Find where the given text appears and provide that cell's center as [x, y] coordinate. 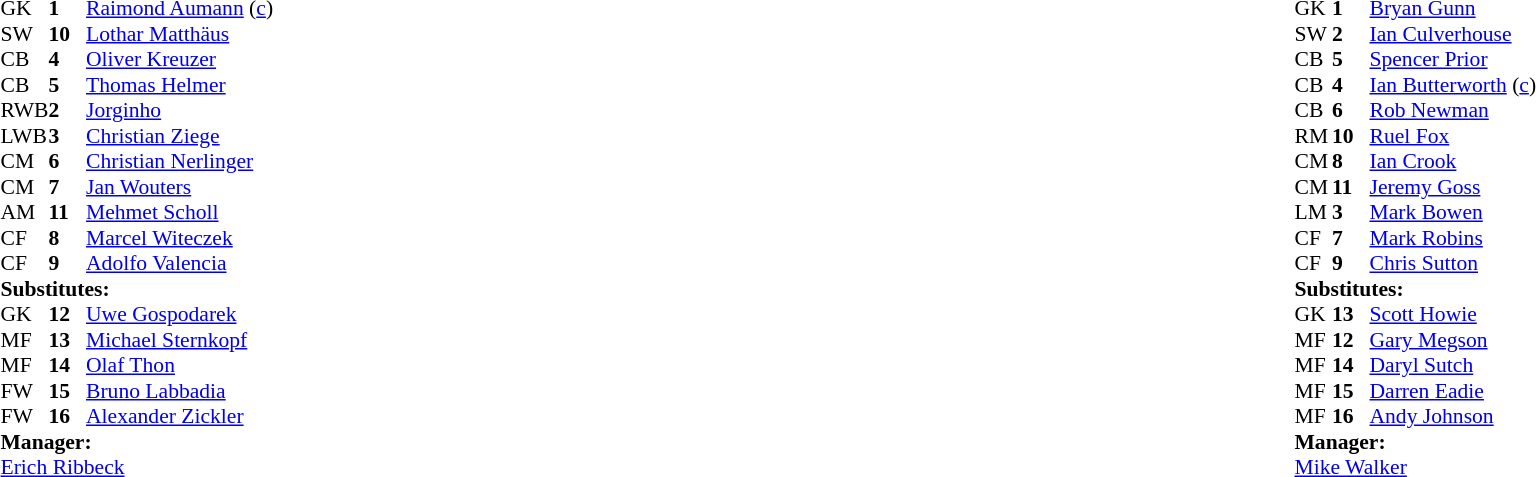
AM [24, 213]
Adolfo Valencia [180, 263]
LWB [24, 136]
Michael Sternkopf [180, 340]
Manager: [136, 442]
Lothar Matthäus [180, 34]
Christian Ziege [180, 136]
LM [1313, 213]
Uwe Gospodarek [180, 315]
Oliver Kreuzer [180, 59]
Jorginho [180, 111]
Mehmet Scholl [180, 213]
RM [1313, 136]
RWB [24, 111]
Christian Nerlinger [180, 161]
Substitutes: [136, 289]
Olaf Thon [180, 365]
Jan Wouters [180, 187]
Alexander Zickler [180, 417]
Bruno Labbadia [180, 391]
Marcel Witeczek [180, 238]
Thomas Helmer [180, 85]
